Extract the [X, Y] coordinate from the center of the cell holding the provided text.  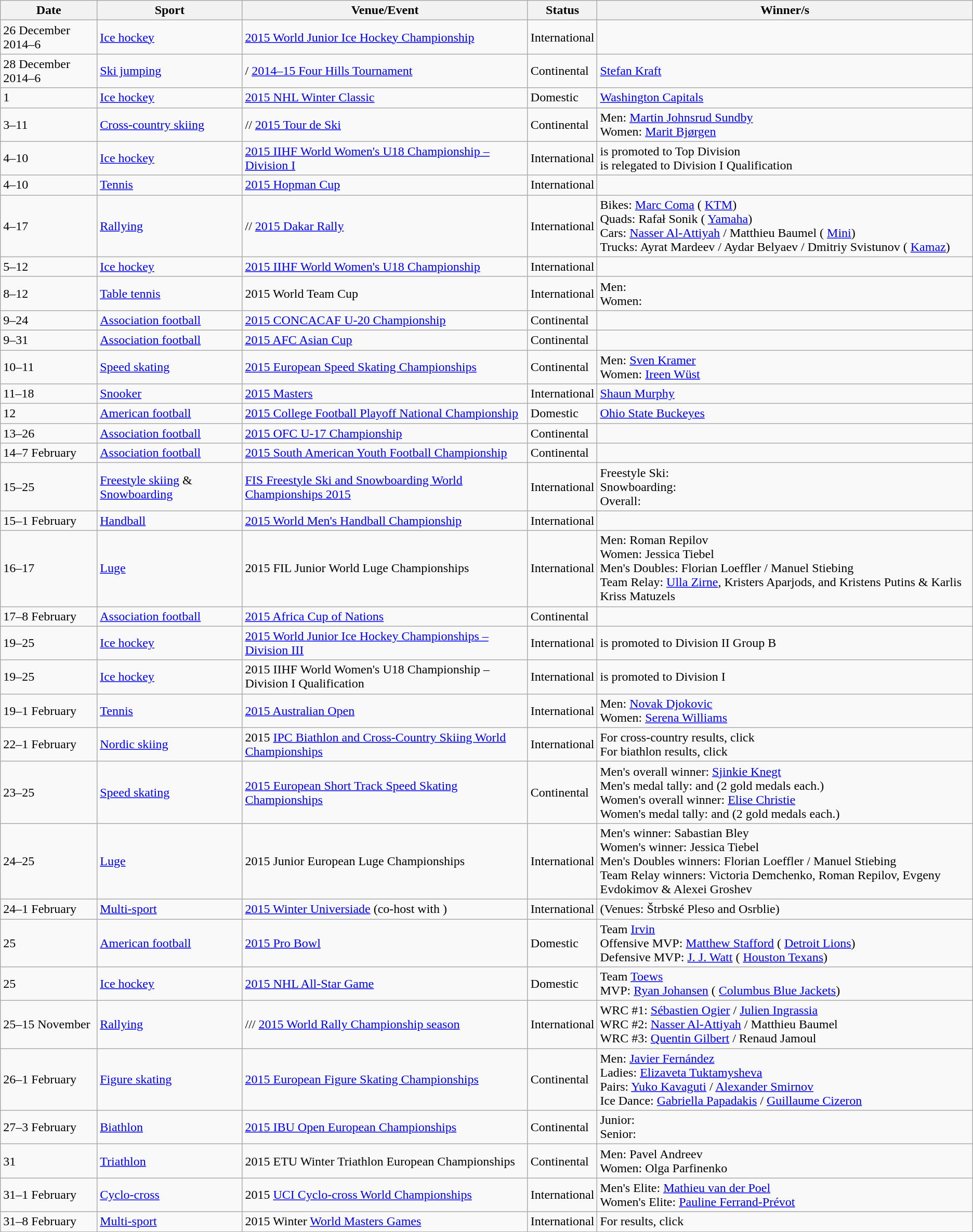
is promoted to Division I [785, 677]
2015 European Short Track Speed Skating Championships [385, 792]
13–26 [49, 433]
2015 World Men's Handball Championship [385, 521]
Men: Pavel AndreevWomen: Olga Parfinenko [785, 1161]
Men: Women: [785, 293]
/// 2015 World Rally Championship season [385, 1025]
Stefan Kraft [785, 71]
Venue/Event [385, 10]
Ski jumping [169, 71]
2015 European Figure Skating Championships [385, 1080]
Freestyle skiing & Snowboarding [169, 487]
11–18 [49, 394]
2015 World Junior Ice Hockey Championship [385, 37]
2015 Winter World Masters Games [385, 1222]
Washington Capitals [785, 98]
17–8 February [49, 616]
Shaun Murphy [785, 394]
Biathlon [169, 1128]
Date [49, 10]
22–1 February [49, 744]
For cross-country results, click For biathlon results, click [785, 744]
Nordic skiing [169, 744]
2015 Hopman Cup [385, 185]
2015 Masters [385, 394]
2015 CONCACAF U-20 Championship [385, 320]
FIS Freestyle Ski and Snowboarding World Championships 2015 [385, 487]
Triathlon [169, 1161]
15–25 [49, 487]
2015 World Junior Ice Hockey Championships – Division III [385, 643]
is promoted to Top Division is relegated to Division I Qualification [785, 158]
Table tennis [169, 293]
/ 2014–15 Four Hills Tournament [385, 71]
2015 IBU Open European Championships [385, 1128]
WRC #1: Sébastien Ogier / Julien IngrassiaWRC #2: Nasser Al-Attiyah / Matthieu BaumelWRC #3: Quentin Gilbert / Renaud Jamoul [785, 1025]
10–11 [49, 367]
Cyclo-cross [169, 1195]
2015 College Football Playoff National Championship [385, 414]
2015 World Team Cup [385, 293]
// 2015 Tour de Ski [385, 125]
Winner/s [785, 10]
Cross-country skiing [169, 125]
2015 IIHF World Women's U18 Championship [385, 267]
For results, click [785, 1222]
is promoted to Division II Group B [785, 643]
31–1 February [49, 1195]
4–17 [49, 226]
9–24 [49, 320]
2015 IIHF World Women's U18 Championship – Division I Qualification [385, 677]
Figure skating [169, 1080]
2015 FIL Junior World Luge Championships [385, 568]
16–17 [49, 568]
9–31 [49, 340]
2015 OFC U-17 Championship [385, 433]
2015 IPC Biathlon and Cross-Country Skiing World Championships [385, 744]
8–12 [49, 293]
2015 Australian Open [385, 711]
2015 AFC Asian Cup [385, 340]
Team ToewsMVP: Ryan Johansen ( Columbus Blue Jackets) [785, 984]
// 2015 Dakar Rally [385, 226]
Men: Martin Johnsrud SundbyWomen: Marit Bjørgen [785, 125]
Men's Elite: Mathieu van der PoelWomen's Elite: Pauline Ferrand-Prévot [785, 1195]
Ohio State Buckeyes [785, 414]
Men: Javier FernándezLadies: Elizaveta TuktamyshevaPairs: Yuko Kavaguti / Alexander SmirnovIce Dance: Gabriella Papadakis / Guillaume Cizeron [785, 1080]
(Venues: Štrbské Pleso and Osrblie) [785, 909]
Team IrvinOffensive MVP: Matthew Stafford ( Detroit Lions)Defensive MVP: J. J. Watt ( Houston Texans) [785, 943]
25–15 November [49, 1025]
24–1 February [49, 909]
Sport [169, 10]
Freestyle Ski: Snowboarding: Overall: [785, 487]
5–12 [49, 267]
Status [562, 10]
3–11 [49, 125]
2015 IIHF World Women's U18 Championship – Division I [385, 158]
14–7 February [49, 453]
19–1 February [49, 711]
2015 Junior European Luge Championships [385, 861]
2015 NHL All-Star Game [385, 984]
23–25 [49, 792]
27–3 February [49, 1128]
Junior: Senior: [785, 1128]
26–1 February [49, 1080]
Men: Novak DjokovicWomen: Serena Williams [785, 711]
Snooker [169, 394]
2015 Winter Universiade (co-host with ) [385, 909]
31 [49, 1161]
15–1 February [49, 521]
12 [49, 414]
2015 NHL Winter Classic [385, 98]
Handball [169, 521]
2015 South American Youth Football Championship [385, 453]
2015 Pro Bowl [385, 943]
1 [49, 98]
Men: Sven KramerWomen: Ireen Wüst [785, 367]
2015 UCI Cyclo-cross World Championships [385, 1195]
31–8 February [49, 1222]
2015 European Speed Skating Championships [385, 367]
28 December 2014–6 [49, 71]
26 December 2014–6 [49, 37]
2015 ETU Winter Triathlon European Championships [385, 1161]
24–25 [49, 861]
2015 Africa Cup of Nations [385, 616]
